Identify which cell holds the provided text, then report its (x, y) central coordinate. 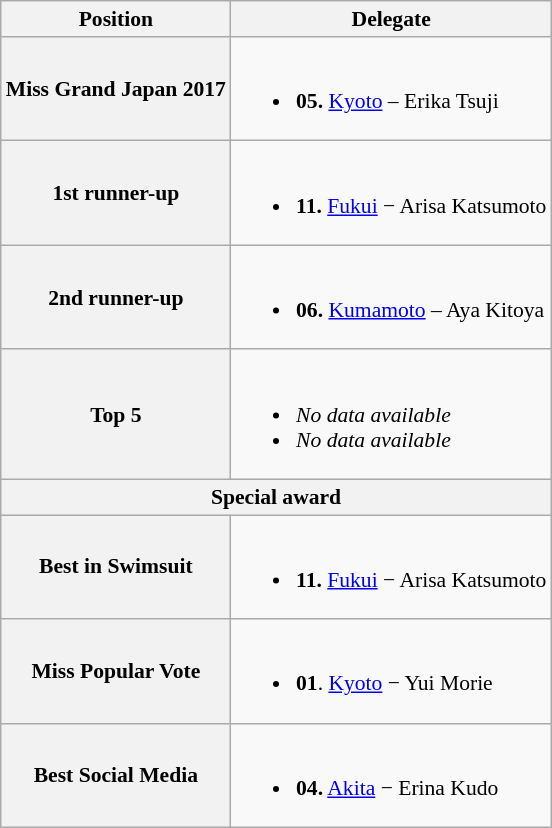
Top 5 (116, 415)
Delegate (391, 19)
Best Social Media (116, 776)
01. Kyoto − Yui Morie (391, 671)
05. Kyoto – Erika Tsuji (391, 89)
Miss Popular Vote (116, 671)
No data availableNo data available (391, 415)
Special award (276, 497)
06. Kumamoto – Aya Kitoya (391, 297)
2nd runner-up (116, 297)
Miss Grand Japan 2017 (116, 89)
Position (116, 19)
Best in Swimsuit (116, 567)
04. Akita − Erina Kudo (391, 776)
1st runner-up (116, 193)
